From the cell containing the given text, extract its center point as (x, y) coordinate. 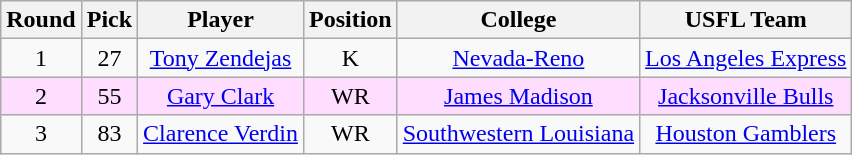
Jacksonville Bulls (746, 96)
Round (41, 20)
2 (41, 96)
USFL Team (746, 20)
Tony Zendejas (221, 58)
Position (350, 20)
James Madison (518, 96)
Nevada-Reno (518, 58)
83 (109, 134)
Pick (109, 20)
Player (221, 20)
Gary Clark (221, 96)
Los Angeles Express (746, 58)
Southwestern Louisiana (518, 134)
K (350, 58)
3 (41, 134)
55 (109, 96)
Clarence Verdin (221, 134)
Houston Gamblers (746, 134)
College (518, 20)
1 (41, 58)
27 (109, 58)
